Pinpoint the cell where the given text exists, returning its [X, Y] midpoint coordinate. 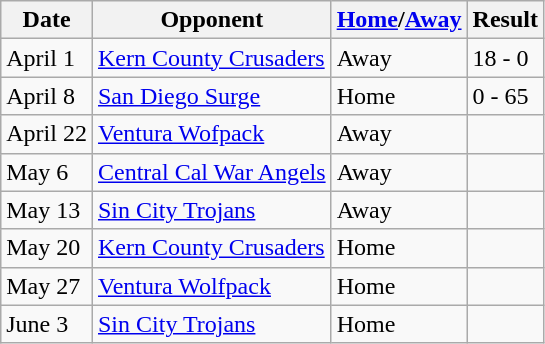
San Diego Surge [212, 96]
April 8 [47, 96]
Central Cal War Angels [212, 172]
0 - 65 [505, 96]
Home/Away [399, 20]
June 3 [47, 324]
May 20 [47, 248]
April 1 [47, 58]
April 22 [47, 134]
May 13 [47, 210]
Result [505, 20]
May 6 [47, 172]
Ventura Wofpack [212, 134]
Opponent [212, 20]
18 - 0 [505, 58]
May 27 [47, 286]
Date [47, 20]
Ventura Wolfpack [212, 286]
